Search for the cell housing the specified text and yield its [x, y] center coordinate. 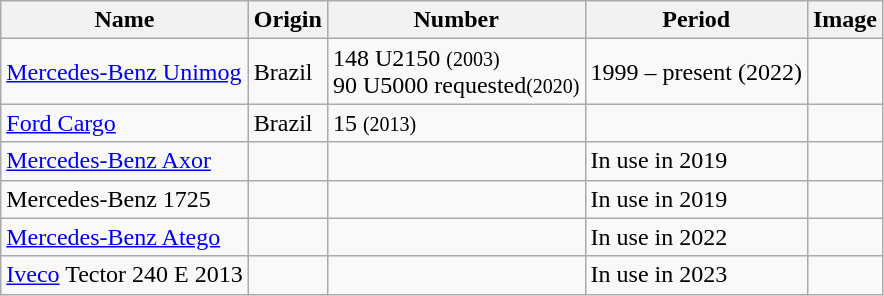
Iveco Tector 240 E 2013 [125, 275]
In use in 2022 [696, 237]
Mercedes-Benz Axor [125, 161]
Name [125, 20]
148 U2150 (2003)90 U5000 requested(2020) [456, 72]
Image [844, 20]
Mercedes-Benz Atego [125, 237]
In use in 2023 [696, 275]
1999 – present (2022) [696, 72]
Mercedes-Benz Unimog [125, 72]
Period [696, 20]
15 (2013) [456, 123]
Ford Cargo [125, 123]
Origin [288, 20]
Mercedes-Benz 1725 [125, 199]
Number [456, 20]
